Capture the cell that displays the provided text and extract its [x, y] central coordinate. 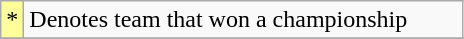
Denotes team that won a championship [243, 20]
* [12, 20]
